Find where the given text appears and provide that cell's center as (X, Y) coordinate. 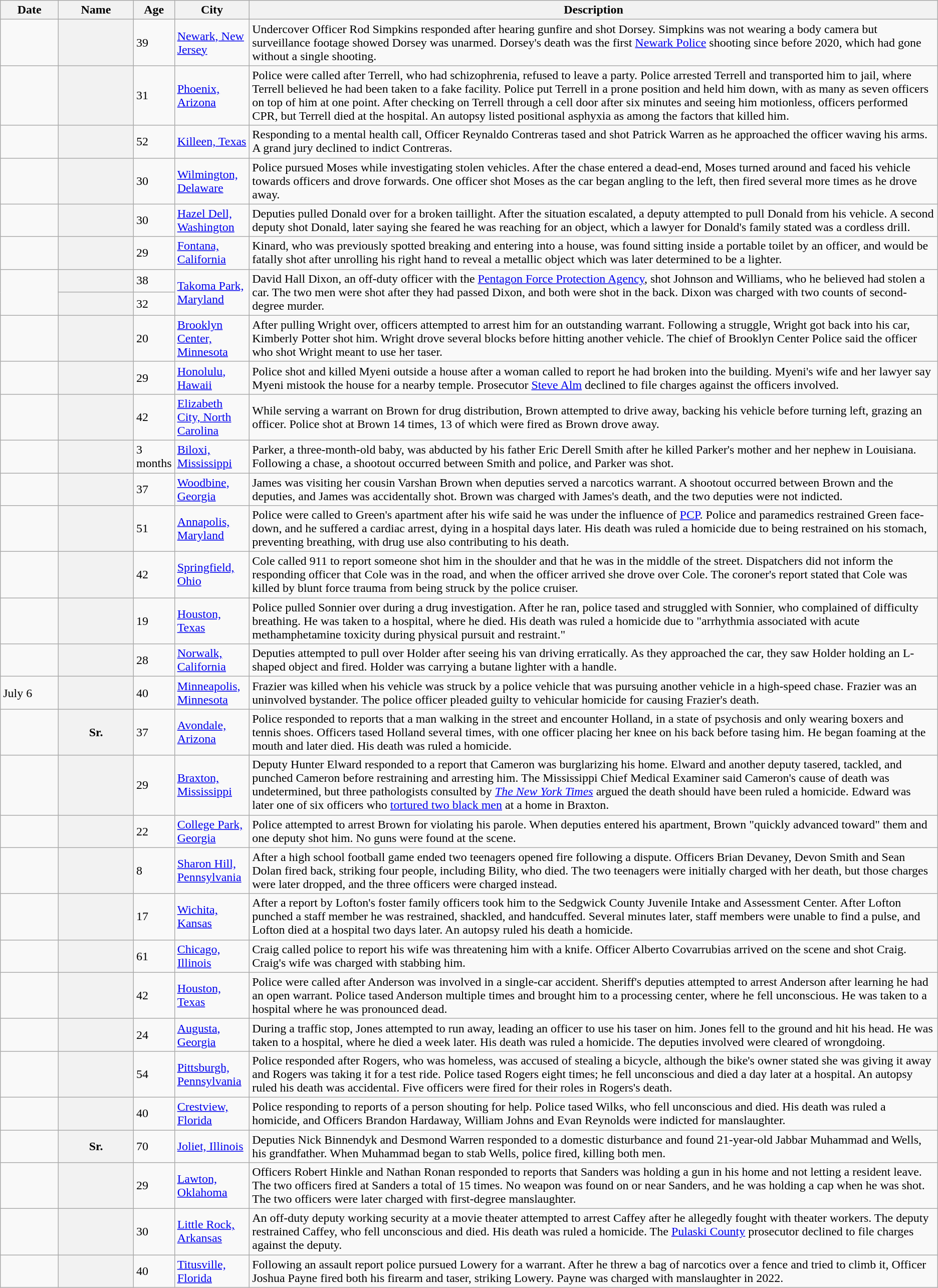
61 (154, 956)
Lawton, Oklahoma (212, 1186)
Minneapolis, Minnesota (212, 693)
24 (154, 1034)
Wichita, Kansas (212, 917)
28 (154, 661)
54 (154, 1074)
Pittsburgh, Pennsylvania (212, 1074)
Sharon Hill, Pennsylvania (212, 871)
July 6 (30, 693)
Springfield, Ohio (212, 575)
City (212, 10)
Annapolis, Maryland (212, 529)
39 (154, 43)
Description (594, 10)
Little Rock, Arkansas (212, 1232)
Avondale, Arizona (212, 732)
Braxton, Mississippi (212, 785)
Joliet, Illinois (212, 1146)
32 (154, 304)
College Park, Georgia (212, 831)
Killeen, Texas (212, 141)
17 (154, 917)
19 (154, 621)
51 (154, 529)
Takoma Park, Maryland (212, 292)
Norwalk, California (212, 661)
Age (154, 10)
3 months (154, 456)
70 (154, 1146)
Chicago, Illinois (212, 956)
Hazel Dell, Washington (212, 221)
Brooklyn Center, Minnesota (212, 338)
Wilmington, Delaware (212, 181)
Phoenix, Arizona (212, 95)
Augusta, Georgia (212, 1034)
Fontana, California (212, 253)
8 (154, 871)
22 (154, 831)
Name (96, 10)
Titusville, Florida (212, 1271)
31 (154, 95)
Woodbine, Georgia (212, 489)
Crestview, Florida (212, 1114)
Newark, New Jersey (212, 43)
Honolulu, Hawaii (212, 378)
Biloxi, Mississippi (212, 456)
Date (30, 10)
38 (154, 281)
Elizabeth City, North Carolina (212, 417)
52 (154, 141)
20 (154, 338)
